Scan for the cell matching the given text and deliver its (x, y) coordinate at center. 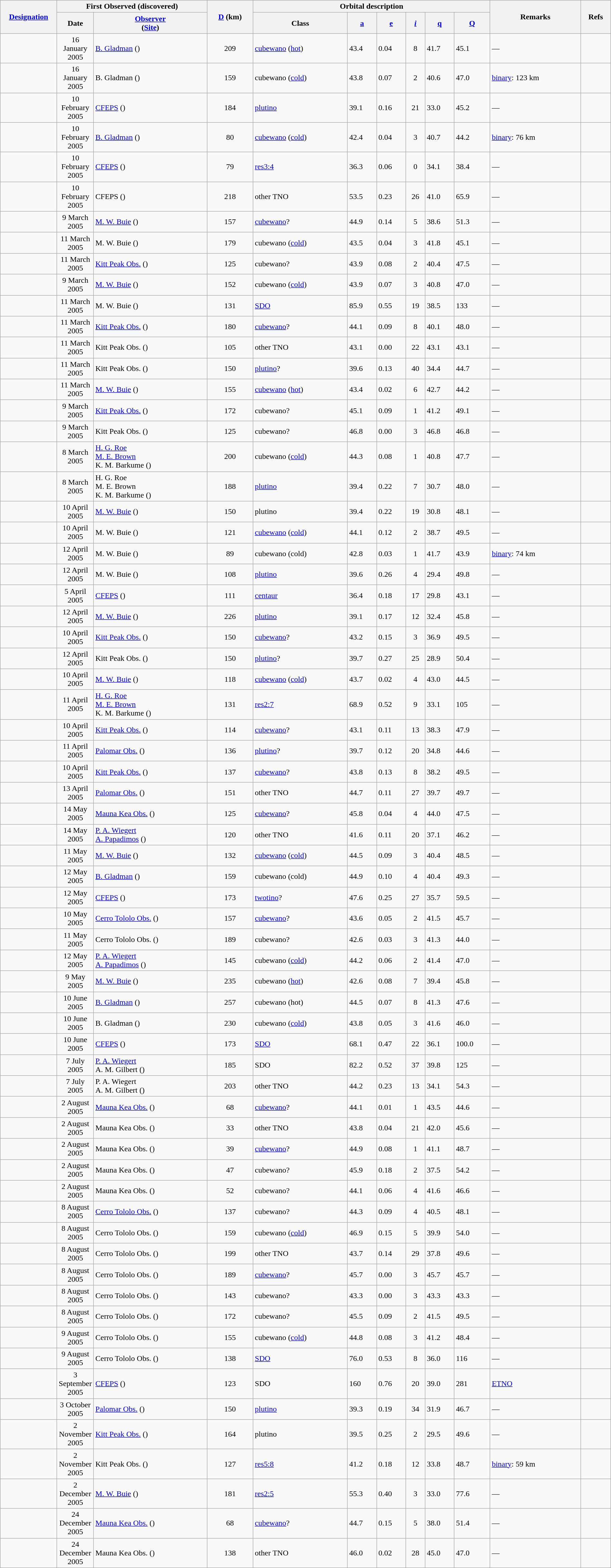
68.9 (362, 705)
218 (230, 196)
D (km) (230, 17)
42.4 (362, 137)
0 (415, 167)
e (391, 23)
46.7 (472, 1409)
38.3 (440, 730)
centaur (300, 595)
203 (230, 1086)
47 (230, 1170)
40.5 (440, 1212)
33.1 (440, 705)
39.3 (362, 1409)
235 (230, 981)
Observer(Site) (150, 23)
31.9 (440, 1409)
26 (415, 196)
39 (230, 1149)
45.9 (362, 1170)
77.6 (472, 1494)
136 (230, 751)
0.40 (391, 1494)
226 (230, 616)
65.9 (472, 196)
41.4 (440, 960)
38.5 (440, 305)
36.4 (362, 595)
36.0 (440, 1358)
200 (230, 457)
47.7 (472, 457)
38.4 (472, 167)
123 (230, 1384)
37.5 (440, 1170)
185 (230, 1065)
179 (230, 243)
59.5 (472, 897)
41.0 (440, 196)
0.76 (391, 1384)
13 April 2005 (75, 793)
twotino? (300, 897)
49.7 (472, 793)
54.2 (472, 1170)
42.8 (362, 553)
79 (230, 167)
42.0 (440, 1128)
Orbital description (371, 6)
114 (230, 730)
35.7 (440, 897)
0.01 (391, 1107)
132 (230, 855)
0.55 (391, 305)
127 (230, 1464)
34 (415, 1409)
28.9 (440, 658)
281 (472, 1384)
45.2 (472, 108)
36.9 (440, 637)
48.4 (472, 1337)
res2:5 (300, 1494)
184 (230, 108)
38.7 (440, 533)
46.6 (472, 1191)
80 (230, 137)
25 (415, 658)
181 (230, 1494)
0.27 (391, 658)
i (415, 23)
res2:7 (300, 705)
10 May 2005 (75, 918)
a (362, 23)
145 (230, 960)
54.3 (472, 1086)
29.8 (440, 595)
143 (230, 1295)
85.9 (362, 305)
6 (415, 390)
34.4 (440, 368)
38.2 (440, 772)
0.47 (391, 1044)
44.8 (362, 1337)
230 (230, 1023)
45.6 (472, 1128)
151 (230, 793)
48.5 (472, 855)
40.6 (440, 78)
68.1 (362, 1044)
257 (230, 1002)
res3:4 (300, 167)
111 (230, 595)
0.16 (391, 108)
116 (472, 1358)
180 (230, 327)
52 (230, 1191)
120 (230, 835)
121 (230, 533)
43.0 (440, 679)
45.5 (362, 1316)
43.2 (362, 637)
Date (75, 23)
Remarks (536, 17)
49.1 (472, 410)
0.17 (391, 616)
37 (415, 1065)
34.8 (440, 751)
160 (362, 1384)
41.8 (440, 243)
54.0 (472, 1233)
3 October 2005 (75, 1409)
2 December 2005 (75, 1494)
36.1 (440, 1044)
199 (230, 1253)
0.53 (391, 1358)
39.0 (440, 1384)
5 April 2005 (75, 595)
0.10 (391, 877)
100.0 (472, 1044)
3 September 2005 (75, 1384)
49.3 (472, 877)
First Observed (discovered) (132, 6)
0.19 (391, 1409)
43.6 (362, 918)
9 (415, 705)
binary: 76 km (536, 137)
29.4 (440, 575)
37.8 (440, 1253)
40 (415, 368)
Q (472, 23)
41.1 (440, 1149)
0.26 (391, 575)
ETNO (536, 1384)
37.1 (440, 835)
binary: 123 km (536, 78)
40.1 (440, 327)
152 (230, 285)
Class (300, 23)
28 (415, 1553)
118 (230, 679)
Refs (596, 17)
47.9 (472, 730)
39.8 (440, 1065)
108 (230, 575)
50.4 (472, 658)
51.3 (472, 222)
55.3 (362, 1494)
45.0 (440, 1553)
res5:8 (300, 1464)
42.7 (440, 390)
188 (230, 486)
38.0 (440, 1523)
q (440, 23)
46.2 (472, 835)
53.5 (362, 196)
30.7 (440, 486)
209 (230, 48)
133 (472, 305)
9 May 2005 (75, 981)
33 (230, 1128)
29 (415, 1253)
binary: 74 km (536, 553)
29.5 (440, 1434)
38.6 (440, 222)
17 (415, 595)
51.4 (472, 1523)
39.9 (440, 1233)
39.5 (362, 1434)
76.0 (362, 1358)
40.7 (440, 137)
36.3 (362, 167)
30.8 (440, 511)
89 (230, 553)
49.8 (472, 575)
32.4 (440, 616)
33.8 (440, 1464)
164 (230, 1434)
binary: 59 km (536, 1464)
Designation (29, 17)
46.9 (362, 1233)
82.2 (362, 1065)
